Capture the cell that displays the provided text and extract its [X, Y] central coordinate. 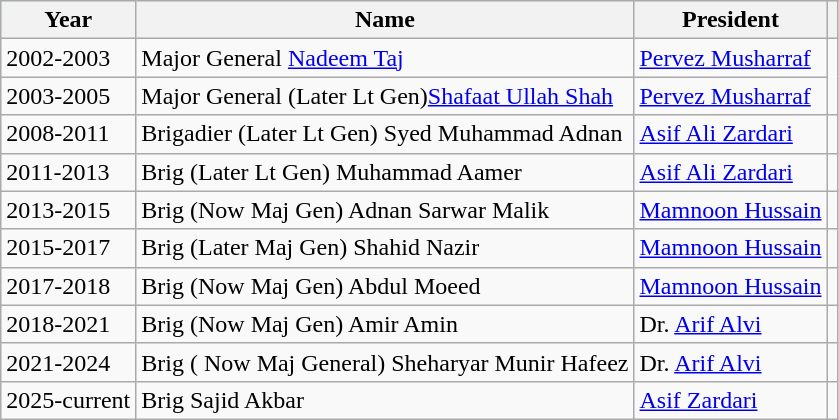
Brig (Later Maj Gen) Shahid Nazir [385, 248]
President [730, 20]
Brigadier (Later Lt Gen) Syed Muhammad Adnan [385, 134]
2017-2018 [68, 286]
2018-2021 [68, 324]
Brig ( Now Maj General) Sheharyar Munir Hafeez [385, 362]
Brig (Now Maj Gen) Abdul Moeed [385, 286]
Brig (Later Lt Gen) Muhammad Aamer [385, 172]
Name [385, 20]
Major General (Later Lt Gen)Shafaat Ullah Shah [385, 96]
Asif Zardari [730, 400]
2013-2015 [68, 210]
Major General Nadeem Taj [385, 58]
Brig (Now Maj Gen) Adnan Sarwar Malik [385, 210]
2015-2017 [68, 248]
2002-2003 [68, 58]
2011-2013 [68, 172]
2008-2011 [68, 134]
2025-current [68, 400]
2003-2005 [68, 96]
Brig (Now Maj Gen) Amir Amin [385, 324]
Brig Sajid Akbar [385, 400]
2021-2024 [68, 362]
Year [68, 20]
